For the text-containing cell, return its midpoint in [X, Y] coordinate format. 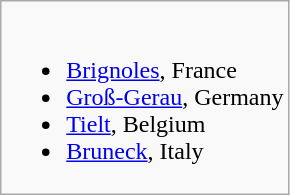
Brignoles, France Groß-Gerau, Germany Tielt, Belgium Bruneck, Italy [145, 98]
